Identify which cell holds the provided text, then report its (x, y) central coordinate. 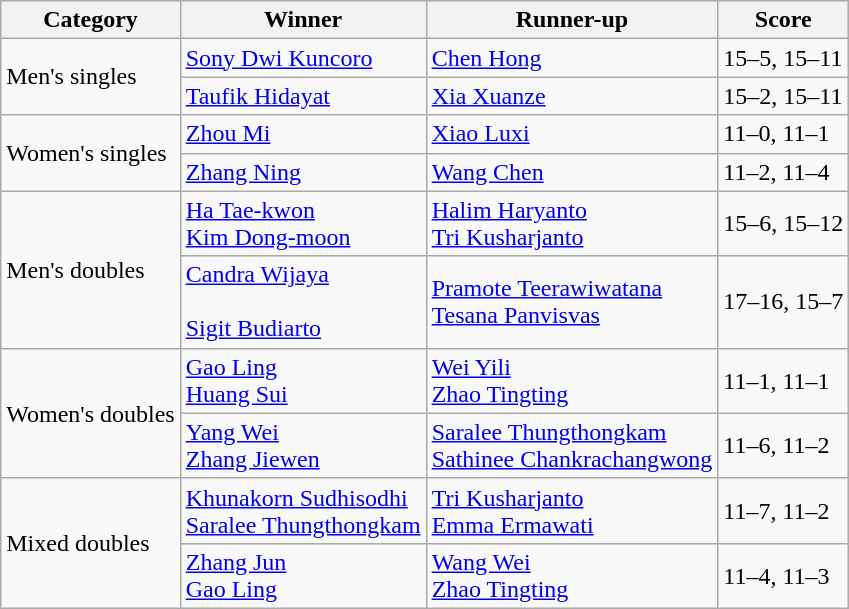
Saralee Thungthongkam Sathinee Chankrachangwong (572, 446)
Zhang Jun Gao Ling (303, 576)
Runner-up (572, 20)
11–6, 11–2 (784, 446)
Winner (303, 20)
Women's singles (90, 153)
Sony Dwi Kuncoro (303, 58)
15–5, 15–11 (784, 58)
Chen Hong (572, 58)
Halim Haryanto Tri Kusharjanto (572, 224)
Mixed doubles (90, 543)
Wang Wei Zhao Tingting (572, 576)
11–4, 11–3 (784, 576)
Zhou Mi (303, 134)
11–0, 11–1 (784, 134)
11–7, 11–2 (784, 510)
11–2, 11–4 (784, 172)
15–6, 15–12 (784, 224)
Category (90, 20)
Wei Yili Zhao Tingting (572, 380)
Wang Chen (572, 172)
Khunakorn Sudhisodhi Saralee Thungthongkam (303, 510)
Zhang Ning (303, 172)
Men's doubles (90, 270)
Gao Ling Huang Sui (303, 380)
15–2, 15–11 (784, 96)
Xia Xuanze (572, 96)
11–1, 11–1 (784, 380)
Taufik Hidayat (303, 96)
17–16, 15–7 (784, 302)
Ha Tae-kwon Kim Dong-moon (303, 224)
Candra Wijaya Sigit Budiarto (303, 302)
Tri Kusharjanto Emma Ermawati (572, 510)
Pramote Teerawiwatana Tesana Panvisvas (572, 302)
Women's doubles (90, 413)
Xiao Luxi (572, 134)
Score (784, 20)
Yang Wei Zhang Jiewen (303, 446)
Men's singles (90, 77)
